Pinpoint the cell where the given text exists, returning its [X, Y] midpoint coordinate. 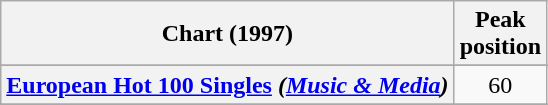
Peakposition [500, 34]
60 [500, 85]
European Hot 100 Singles (Music & Media) [228, 85]
Chart (1997) [228, 34]
